Determine the [X, Y] coordinate at the center of the cell enclosing the given text.  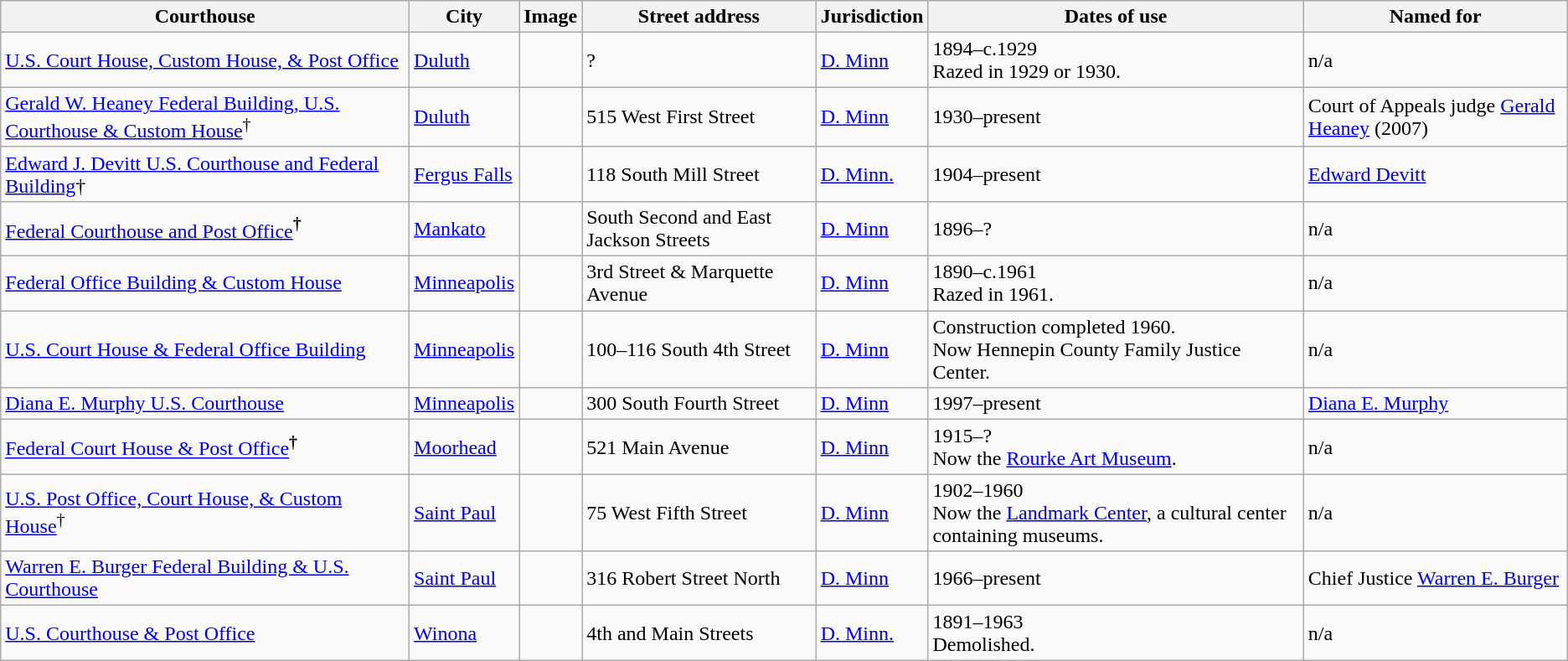
Jurisdiction [872, 17]
521 Main Avenue [699, 447]
1902–1960Now the Landmark Center, a cultural center containing museums. [1116, 513]
Image [551, 17]
1896–? [1116, 228]
Moorhead [464, 447]
1915–?Now the Rourke Art Museum. [1116, 447]
1904–present [1116, 174]
City [464, 17]
Diana E. Murphy U.S. Courthouse [205, 404]
U.S. Court House, Custom House, & Post Office [205, 60]
Named for [1436, 17]
Dates of use [1116, 17]
1894–c.1929Razed in 1929 or 1930. [1116, 60]
Fergus Falls [464, 174]
300 South Fourth Street [699, 404]
Construction completed 1960.Now Hennepin County Family Justice Center. [1116, 349]
Court of Appeals judge Gerald Heaney (2007) [1436, 117]
75 West Fifth Street [699, 513]
Mankato [464, 228]
515 West First Street [699, 117]
U.S. Court House & Federal Office Building [205, 349]
Warren E. Burger Federal Building & U.S. Courthouse [205, 578]
Federal Courthouse and Post Office† [205, 228]
3rd Street & Marquette Avenue [699, 283]
316 Robert Street North [699, 578]
1997–present [1116, 404]
Chief Justice Warren E. Burger [1436, 578]
Diana E. Murphy [1436, 404]
100–116 South 4th Street [699, 349]
Winona [464, 633]
1930–present [1116, 117]
1891–1963Demolished. [1116, 633]
Federal Office Building & Custom House [205, 283]
U.S. Post Office, Court House, & Custom House† [205, 513]
Federal Court House & Post Office† [205, 447]
Edward J. Devitt U.S. Courthouse and Federal Building† [205, 174]
Edward Devitt [1436, 174]
Street address [699, 17]
4th and Main Streets [699, 633]
Gerald W. Heaney Federal Building, U.S. Courthouse & Custom House† [205, 117]
1890–c.1961Razed in 1961. [1116, 283]
South Second and East Jackson Streets [699, 228]
118 South Mill Street [699, 174]
Courthouse [205, 17]
? [699, 60]
U.S. Courthouse & Post Office [205, 633]
1966–present [1116, 578]
